Extract the (X, Y) coordinate from the center of the cell holding the provided text.  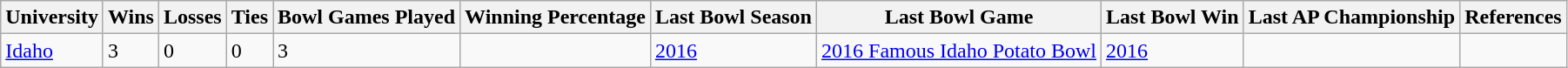
Winning Percentage (555, 17)
Last Bowl Game (959, 17)
2016 Famous Idaho Potato Bowl (959, 51)
Last Bowl Win (1173, 17)
Wins (131, 17)
Losses (192, 17)
Last AP Championship (1351, 17)
Idaho (52, 51)
Last Bowl Season (733, 17)
Bowl Games Played (367, 17)
Ties (249, 17)
University (52, 17)
References (1514, 17)
